Locate the cell with the specified text and output its [X, Y] center coordinate. 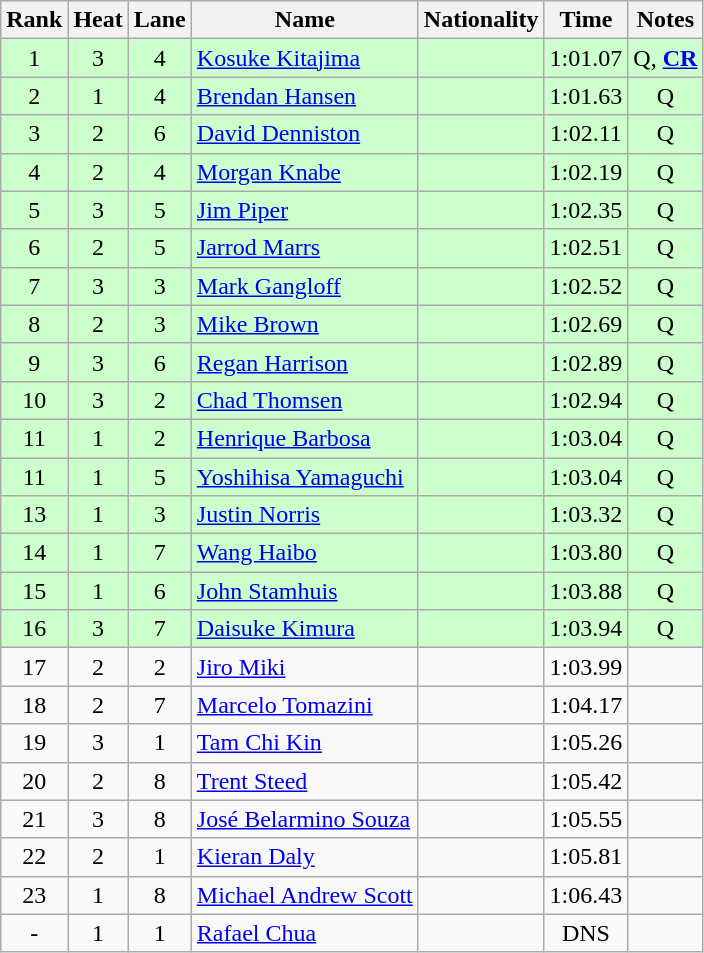
Kieran Daly [304, 857]
1:03.32 [586, 515]
13 [34, 515]
Mark Gangloff [304, 286]
1:02.19 [586, 172]
1:03.88 [586, 591]
1:02.69 [586, 324]
1:02.52 [586, 286]
1:03.99 [586, 667]
Nationality [481, 20]
Chad Thomsen [304, 400]
Jiro Miki [304, 667]
Brendan Hansen [304, 96]
Daisuke Kimura [304, 629]
1:02.51 [586, 248]
Notes [666, 20]
Q, CR [666, 58]
1:05.55 [586, 819]
1:05.26 [586, 743]
19 [34, 743]
Rafael Chua [304, 933]
1:02.11 [586, 134]
Lane [160, 20]
Tam Chi Kin [304, 743]
1:05.42 [586, 781]
José Belarmino Souza [304, 819]
17 [34, 667]
10 [34, 400]
1:02.35 [586, 210]
1:04.17 [586, 705]
Wang Haibo [304, 553]
Henrique Barbosa [304, 438]
Rank [34, 20]
1:06.43 [586, 895]
1:03.80 [586, 553]
Jarrod Marrs [304, 248]
Mike Brown [304, 324]
20 [34, 781]
Yoshihisa Yamaguchi [304, 477]
1:01.07 [586, 58]
DNS [586, 933]
Jim Piper [304, 210]
1:02.89 [586, 362]
Justin Norris [304, 515]
1:03.94 [586, 629]
1:05.81 [586, 857]
Morgan Knabe [304, 172]
22 [34, 857]
21 [34, 819]
- [34, 933]
Heat [98, 20]
David Denniston [304, 134]
Marcelo Tomazini [304, 705]
Regan Harrison [304, 362]
14 [34, 553]
9 [34, 362]
Kosuke Kitajima [304, 58]
John Stamhuis [304, 591]
16 [34, 629]
Trent Steed [304, 781]
Name [304, 20]
Michael Andrew Scott [304, 895]
1:01.63 [586, 96]
1:02.94 [586, 400]
Time [586, 20]
23 [34, 895]
15 [34, 591]
18 [34, 705]
